Determine the [X, Y] coordinate at the center of the cell enclosing the given text.  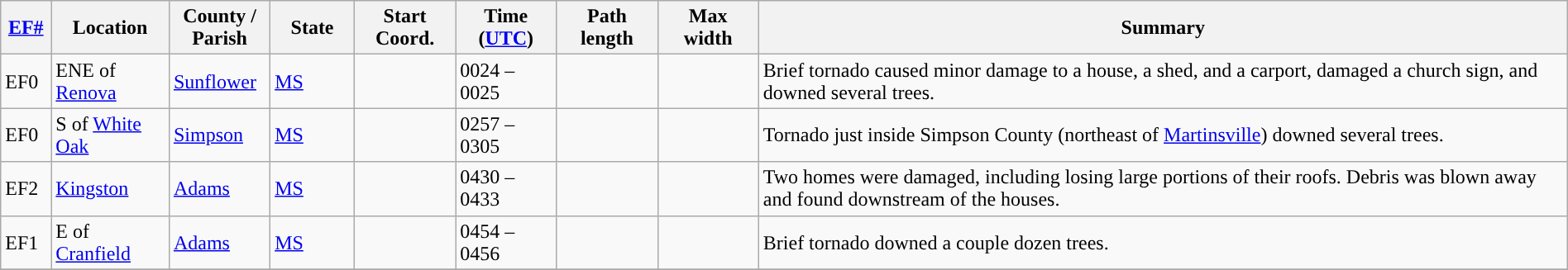
County / Parish [219, 28]
Sunflower [219, 81]
Simpson [219, 135]
ENE of Renova [111, 81]
EF# [26, 28]
EF2 [26, 188]
E of Cranfield [111, 243]
Location [111, 28]
EF1 [26, 243]
0430 – 0433 [506, 188]
0257 – 0305 [506, 135]
0024 – 0025 [506, 81]
Brief tornado downed a couple dozen trees. [1163, 243]
0454 – 0456 [506, 243]
Kingston [111, 188]
Max width [708, 28]
Path length [607, 28]
Tornado just inside Simpson County (northeast of Martinsville) downed several trees. [1163, 135]
Start Coord. [404, 28]
Summary [1163, 28]
S of White Oak [111, 135]
Time (UTC) [506, 28]
Two homes were damaged, including losing large portions of their roofs. Debris was blown away and found downstream of the houses. [1163, 188]
State [313, 28]
Brief tornado caused minor damage to a house, a shed, and a carport, damaged a church sign, and downed several trees. [1163, 81]
